Capture the cell that displays the provided text and extract its (X, Y) central coordinate. 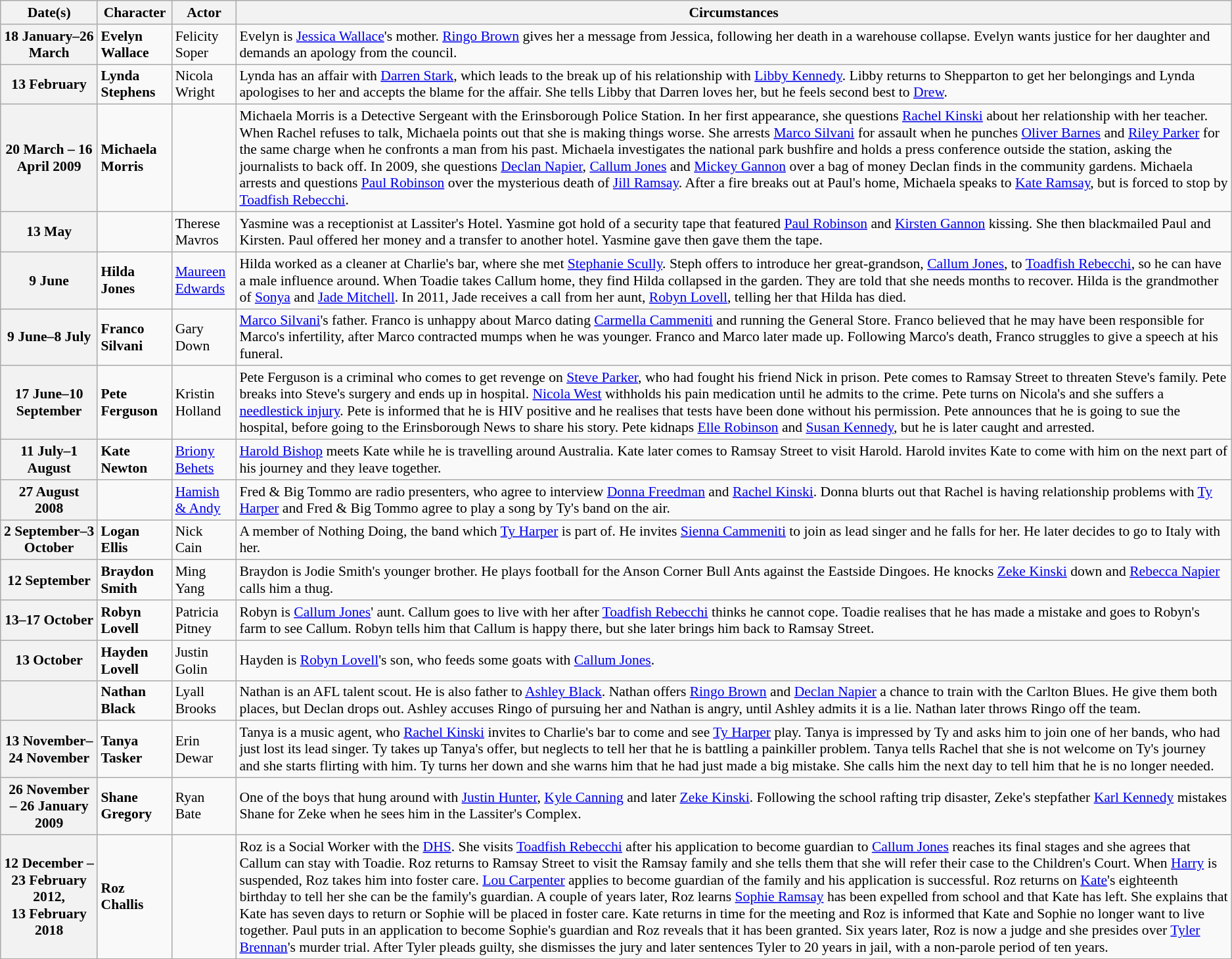
Character (134, 12)
20 March – 16 April 2009 (49, 158)
Hilda Jones (134, 280)
Hayden Lovell (134, 660)
12 December – 23 February 2012,13 February 2018 (49, 897)
2 September–3 October (49, 540)
Franco Silvani (134, 338)
27 August 2008 (49, 500)
13 February (49, 84)
9 June (49, 280)
Felicity Soper (204, 45)
Tanya Tasker (134, 749)
Nicola Wright (204, 84)
Erin Dewar (204, 749)
Pete Ferguson (134, 403)
Maureen Edwards (204, 280)
Circumstances (733, 12)
Ming Yang (204, 580)
Briony Behets (204, 460)
13–17 October (49, 620)
Kate Newton (134, 460)
Gary Down (204, 338)
Braydon Smith (134, 580)
12 September (49, 580)
Hamish & Andy (204, 500)
Hayden is Robyn Lovell's son, who feeds some goats with Callum Jones. (733, 660)
11 July–1 August (49, 460)
Lynda Stephens (134, 84)
26 November – 26 January 2009 (49, 806)
Ryan Bate (204, 806)
Logan Ellis (134, 540)
17 June–10 September (49, 403)
Patricia Pitney (204, 620)
Evelyn Wallace (134, 45)
Robyn Lovell (134, 620)
13 May (49, 231)
18 January–26 March (49, 45)
Date(s) (49, 12)
Michaela Morris (134, 158)
Nathan Black (134, 701)
Lyall Brooks (204, 701)
Nick Cain (204, 540)
Shane Gregory (134, 806)
13 October (49, 660)
9 June–8 July (49, 338)
13 November–24 November (49, 749)
Justin Golin (204, 660)
Actor (204, 12)
Kristin Holland (204, 403)
Therese Mavros (204, 231)
Roz Challis (134, 897)
